Search for the cell housing the specified text and yield its [x, y] center coordinate. 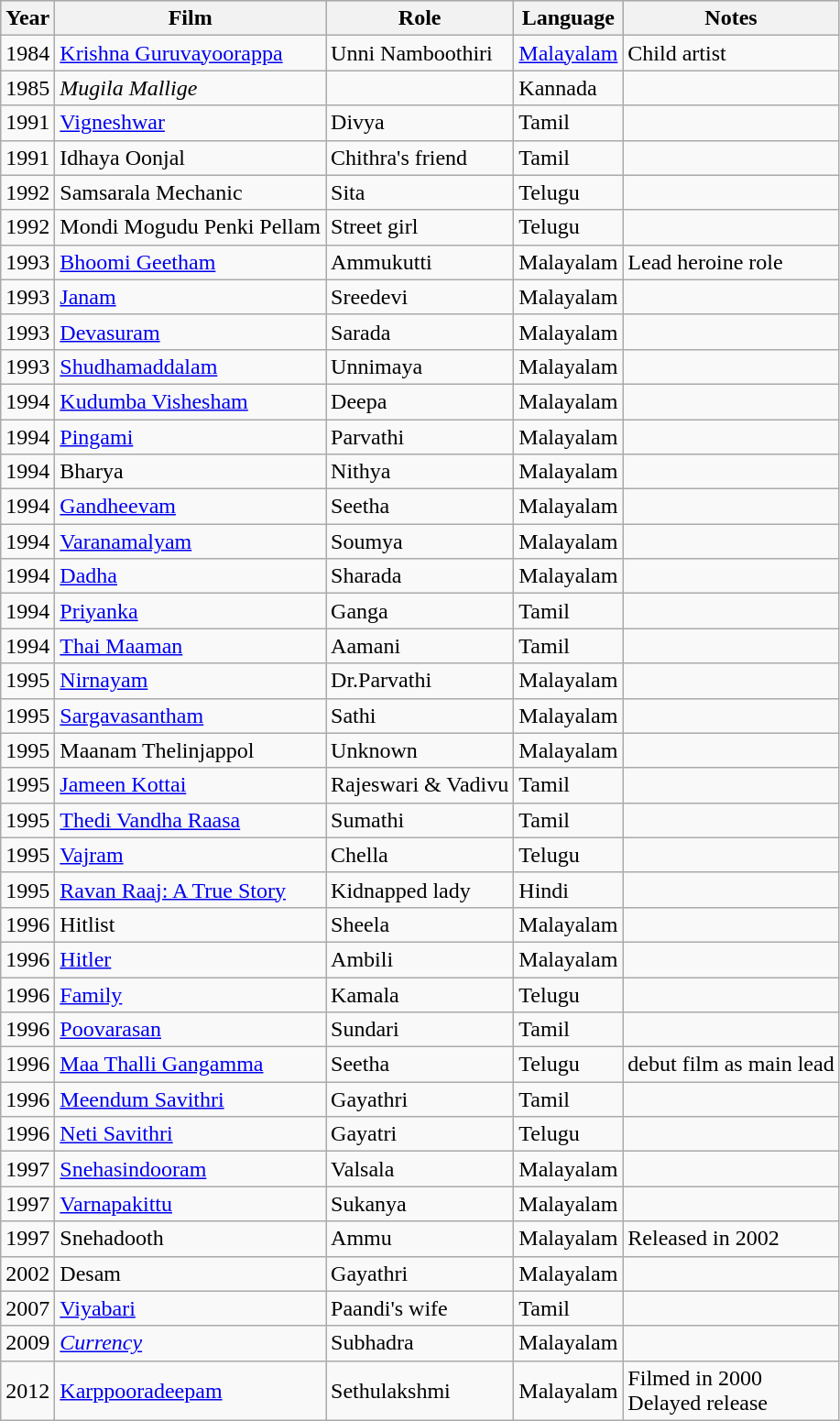
Parvathi [420, 437]
2009 [27, 1343]
Sethulakshmi [420, 1391]
Idhaya Oonjal [191, 158]
Child artist [731, 53]
1985 [27, 88]
Chella [420, 855]
Mugila Mallige [191, 88]
Nithya [420, 472]
Shudhamaddalam [191, 366]
Thai Maaman [191, 646]
Sundari [420, 1030]
Unknown [420, 750]
Kannada [568, 88]
2007 [27, 1308]
Ganga [420, 611]
Samsarala Mechanic [191, 192]
Varanamalyam [191, 541]
Hindi [568, 890]
Ravan Raaj: A True Story [191, 890]
Jameen Kottai [191, 785]
Rajeswari & Vadivu [420, 785]
Deepa [420, 401]
Priyanka [191, 611]
Bhoomi Geetham [191, 262]
Gayatri [420, 1134]
Viyabari [191, 1308]
Sita [420, 192]
Dr.Parvathi [420, 681]
Sheela [420, 924]
Sargavasantham [191, 716]
Lead heroine role [731, 262]
Kamala [420, 994]
Mondi Mogudu Penki Pellam [191, 227]
2002 [27, 1273]
Street girl [420, 227]
Notes [731, 18]
Film [191, 18]
Year [27, 18]
Language [568, 18]
Maa Thalli Gangamma [191, 1065]
Ammukutti [420, 262]
Chithra's friend [420, 158]
1984 [27, 53]
Role [420, 18]
Neti Savithri [191, 1134]
Filmed in 2000Delayed release [731, 1391]
Soumya [420, 541]
Hitler [191, 959]
Sarada [420, 332]
debut film as main lead [731, 1065]
Pingami [191, 437]
Maanam Thelinjappol [191, 750]
Unnimaya [420, 366]
Sharada [420, 576]
Sukanya [420, 1204]
Currency [191, 1343]
Hitlist [191, 924]
Varnapakittu [191, 1204]
2012 [27, 1391]
Divya [420, 123]
Sreedevi [420, 297]
Paandi's wife [420, 1308]
Ambili [420, 959]
Vigneshwar [191, 123]
Kudumba Vishesham [191, 401]
Ammu [420, 1239]
Unni Namboothiri [420, 53]
Nirnayam [191, 681]
Family [191, 994]
Devasuram [191, 332]
Valsala [420, 1169]
Subhadra [420, 1343]
Gandheevam [191, 507]
Kidnapped lady [420, 890]
Sathi [420, 716]
Aamani [420, 646]
Released in 2002 [731, 1239]
Dadha [191, 576]
Janam [191, 297]
Karppooradeepam [191, 1391]
Snehadooth [191, 1239]
Vajram [191, 855]
Desam [191, 1273]
Thedi Vandha Raasa [191, 820]
Krishna Guruvayoorappa [191, 53]
Meendum Savithri [191, 1099]
Bharya [191, 472]
Poovarasan [191, 1030]
Snehasindooram [191, 1169]
Sumathi [420, 820]
